Pinpoint the cell where the given text exists, returning its (x, y) midpoint coordinate. 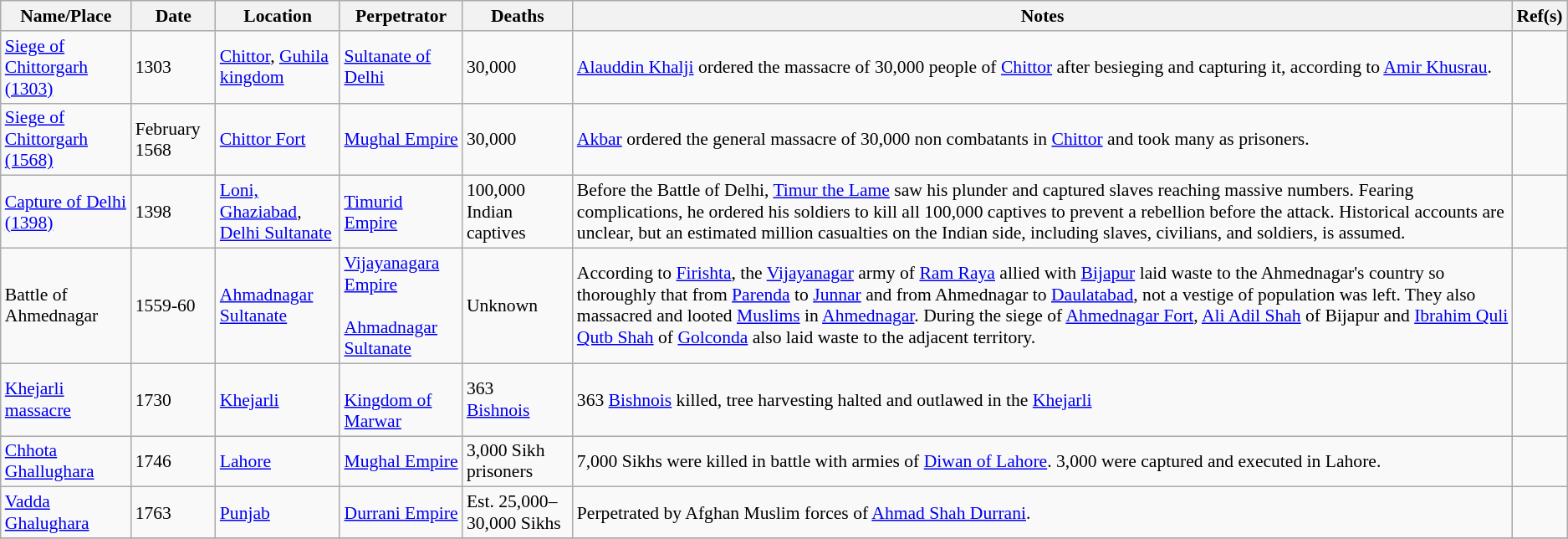
7,000 Sikhs were killed in battle with armies of Diwan of Lahore. 3,000 were captured and executed in Lahore. (1043, 462)
Perpetrated by Afghan Muslim forces of Ahmad Shah Durrani. (1043, 512)
Est. 25,000–30,000 Sikhs (518, 512)
Durrani Empire (401, 512)
Lahore (278, 462)
1559-60 (174, 306)
Capture of Delhi (1398) (66, 213)
Vijayanagara EmpireAhmadnagar Sultanate (401, 306)
Chittor, Guhila kingdom (278, 67)
1763 (174, 512)
363Bishnois (518, 400)
363 Bishnois killed, tree harvesting halted and outlawed in the Khejarli (1043, 400)
Akbar ordered the general massacre of 30,000 non combatants in Chittor and took many as prisoners. (1043, 139)
Timurid Empire (401, 213)
Siege of Chittorgarh (1303) (66, 67)
Deaths (518, 16)
Ahmadnagar Sultanate (278, 306)
February 1568 (174, 139)
Location (278, 16)
Kingdom of Marwar (401, 400)
1730 (174, 400)
3,000 Sikh prisoners (518, 462)
100,000 Indian captives (518, 213)
Unknown (518, 306)
Ref(s) (1539, 16)
Battle of Ahmednagar (66, 306)
Alauddin Khalji ordered the massacre of 30,000 people of Chittor after besieging and capturing it, according to Amir Khusrau. (1043, 67)
Notes (1043, 16)
Date (174, 16)
1746 (174, 462)
Name/Place (66, 16)
Perpetrator (401, 16)
Punjab (278, 512)
Chhota Ghallughara (66, 462)
Chittor Fort (278, 139)
1398 (174, 213)
1303 (174, 67)
Sultanate of Delhi (401, 67)
Vadda Ghalughara (66, 512)
Siege of Chittorgarh (1568) (66, 139)
Loni, Ghaziabad, Delhi Sultanate (278, 213)
Khejarli (278, 400)
Khejarli massacre (66, 400)
